For the text-containing cell, return its midpoint in [x, y] coordinate format. 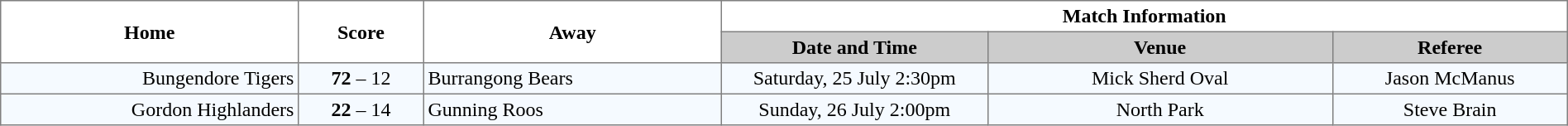
Score [361, 31]
Bungendore Tigers [150, 79]
Sunday, 26 July 2:00pm [854, 109]
Home [150, 31]
Saturday, 25 July 2:30pm [854, 79]
Date and Time [854, 47]
22 – 14 [361, 109]
Gunning Roos [572, 109]
Referee [1450, 47]
Venue [1159, 47]
72 – 12 [361, 79]
North Park [1159, 109]
Jason McManus [1450, 79]
Steve Brain [1450, 109]
Burrangong Bears [572, 79]
Away [572, 31]
Mick Sherd Oval [1159, 79]
Match Information [1145, 17]
Gordon Highlanders [150, 109]
